Determine the (X, Y) coordinate at the center of the cell enclosing the given text.  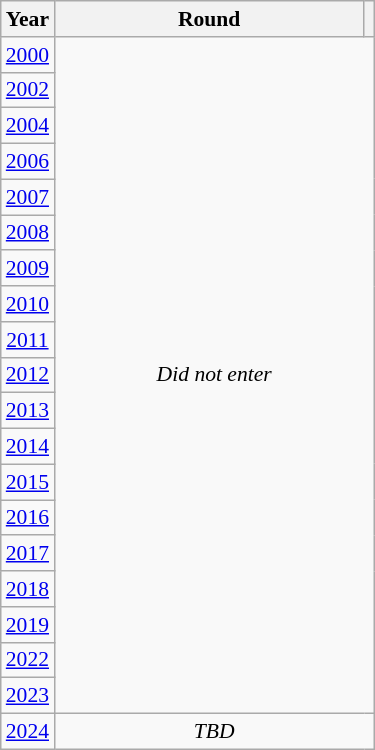
Round (209, 19)
2015 (28, 482)
2010 (28, 304)
2009 (28, 269)
Year (28, 19)
2000 (28, 55)
TBD (214, 732)
2007 (28, 197)
2019 (28, 625)
2016 (28, 518)
2012 (28, 375)
2011 (28, 340)
2017 (28, 554)
2008 (28, 233)
2023 (28, 696)
2024 (28, 732)
2018 (28, 589)
2002 (28, 90)
2013 (28, 411)
2006 (28, 162)
2004 (28, 126)
2014 (28, 447)
2022 (28, 660)
Did not enter (214, 376)
